Find where the given text appears and provide that cell's center as (x, y) coordinate. 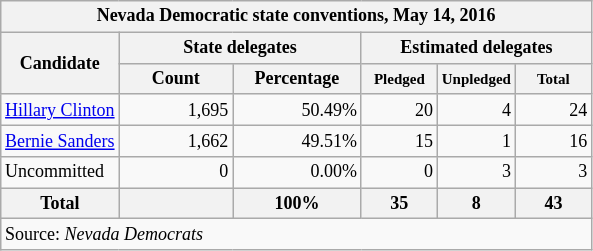
4 (476, 110)
15 (399, 140)
43 (553, 204)
8 (476, 204)
Hillary Clinton (60, 110)
0.00% (298, 172)
35 (399, 204)
1,662 (176, 140)
State delegates (240, 48)
Count (176, 78)
Uncommitted (60, 172)
Pledged (399, 78)
Candidate (60, 63)
Unpledged (476, 78)
Bernie Sanders (60, 140)
1,695 (176, 110)
Nevada Democratic state conventions, May 14, 2016 (296, 16)
50.49% (298, 110)
49.51% (298, 140)
20 (399, 110)
100% (298, 204)
Percentage (298, 78)
Estimated delegates (476, 48)
16 (553, 140)
1 (476, 140)
24 (553, 110)
Source: Nevada Democrats (296, 234)
